Detect which cell encompasses the target text, then output its [X, Y] center coordinate. 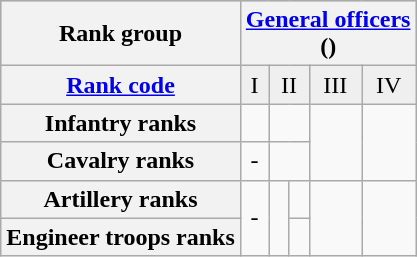
Rank code [121, 85]
Infantry ranks [121, 123]
Cavalry ranks [121, 161]
Rank group [121, 34]
II [289, 85]
Artillery ranks [121, 199]
Engineer troops ranks [121, 237]
III [335, 85]
IV [389, 85]
I [254, 85]
General officers() [328, 34]
